Locate the cell with the specified text and output its [x, y] center coordinate. 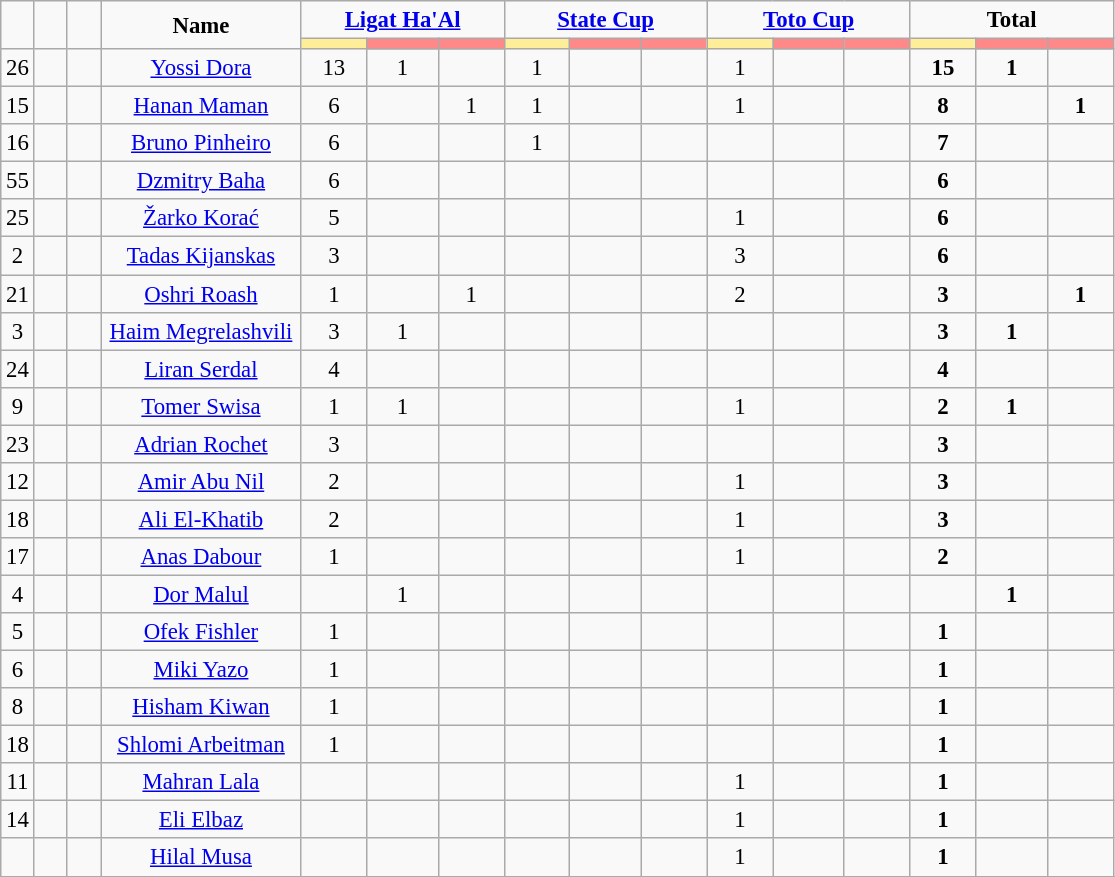
26 [18, 68]
Toto Cup [808, 20]
Yossi Dora [201, 68]
Bruno Pinheiro [201, 143]
Tadas Kijanskas [201, 256]
55 [18, 181]
Žarko Korać [201, 219]
12 [18, 482]
Name [201, 25]
Hisham Kiwan [201, 707]
16 [18, 143]
Ali El-Khatib [201, 519]
Dor Malul [201, 594]
9 [18, 406]
11 [18, 782]
Tomer Swisa [201, 406]
23 [18, 444]
13 [334, 68]
Miki Yazo [201, 670]
Oshri Roash [201, 294]
Anas Dabour [201, 557]
Haim Megrelashvili [201, 331]
7 [943, 143]
21 [18, 294]
25 [18, 219]
Total [1012, 20]
Dzmitry Baha [201, 181]
Liran Serdal [201, 369]
Mahran Lala [201, 782]
14 [18, 820]
Amir Abu Nil [201, 482]
Ofek Fishler [201, 632]
Hilal Musa [201, 858]
24 [18, 369]
Ligat Ha'Al [402, 20]
Hanan Maman [201, 106]
State Cup [606, 20]
Eli Elbaz [201, 820]
17 [18, 557]
Adrian Rochet [201, 444]
Shlomi Arbeitman [201, 745]
